Return (X, Y) of the center of cell containing provided text 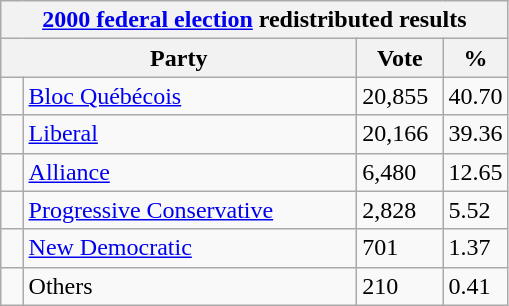
1.37 (476, 248)
39.36 (476, 134)
% (476, 58)
Liberal (190, 134)
Vote (400, 58)
701 (400, 248)
12.65 (476, 172)
40.70 (476, 96)
20,855 (400, 96)
Progressive Conservative (190, 210)
210 (400, 286)
Bloc Québécois (190, 96)
0.41 (476, 286)
5.52 (476, 210)
New Democratic (190, 248)
Others (190, 286)
2000 federal election redistributed results (254, 20)
2,828 (400, 210)
Party (179, 58)
20,166 (400, 134)
Alliance (190, 172)
6,480 (400, 172)
